Pinpoint the cell where the given text exists, returning its (X, Y) midpoint coordinate. 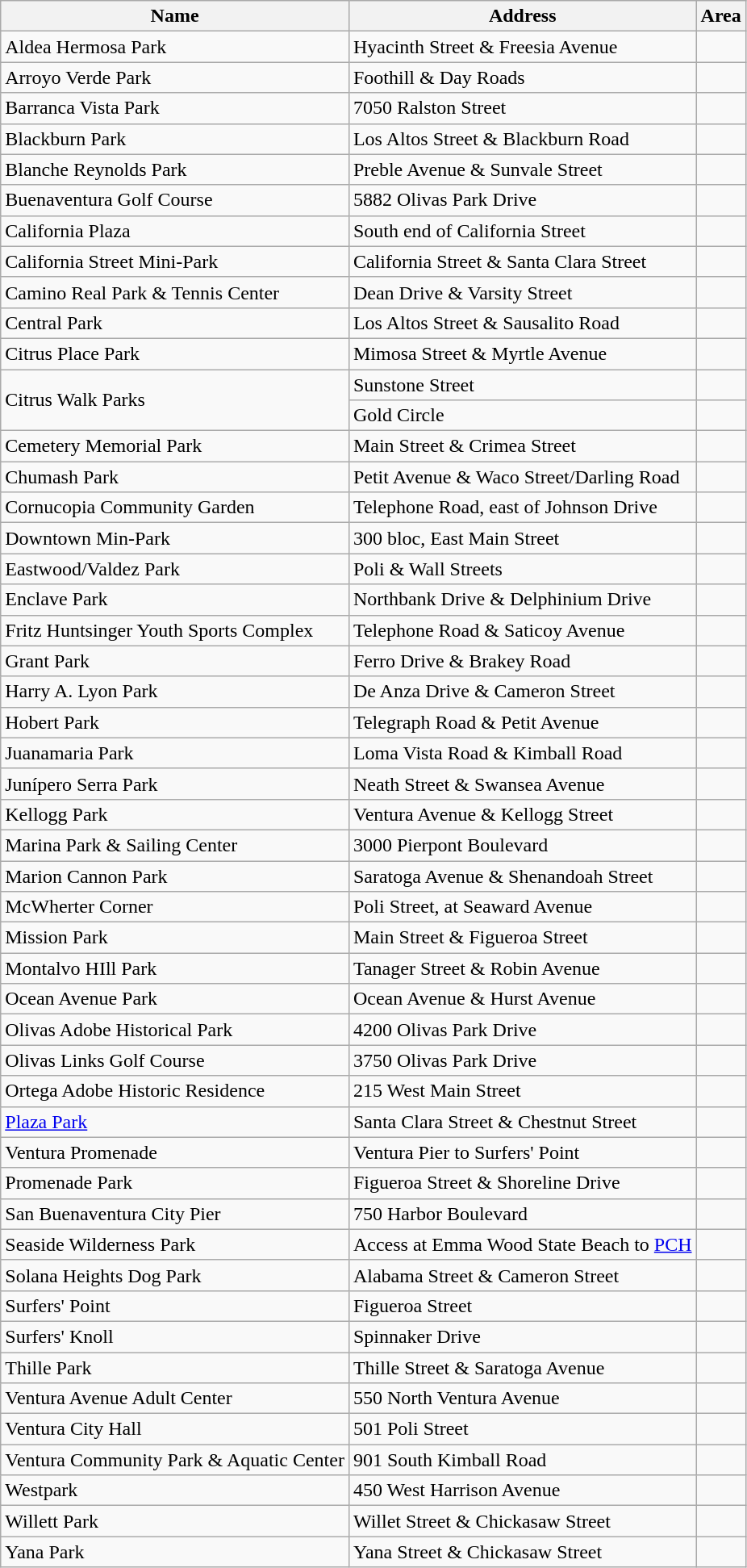
Preble Avenue & Sunvale Street (523, 169)
Ventura City Hall (175, 1429)
Ortega Adobe Historic Residence (175, 1091)
Cemetery Memorial Park (175, 446)
Eastwood/Valdez Park (175, 569)
Willet Street & Chickasaw Street (523, 1521)
Neath Street & Swansea Avenue (523, 784)
Kellogg Park (175, 814)
Mimosa Street & Myrtle Avenue (523, 353)
750 Harbor Boulevard (523, 1214)
Ocean Avenue & Hurst Avenue (523, 999)
Blanche Reynolds Park (175, 169)
Marion Cannon Park (175, 876)
Ventura Pier to Surfers' Point (523, 1152)
Santa Clara Street & Chestnut Street (523, 1122)
3750 Olivas Park Drive (523, 1060)
Promenade Park (175, 1183)
Ferro Drive & Brakey Road (523, 661)
Cornucopia Community Garden (175, 508)
California Street Mini-Park (175, 261)
Chumash Park (175, 477)
Address (523, 16)
Area (721, 16)
Olivas Adobe Historical Park (175, 1030)
San Buenaventura City Pier (175, 1214)
Name (175, 16)
Surfers' Knoll (175, 1336)
Plaza Park (175, 1122)
501 Poli Street (523, 1429)
California Plaza (175, 231)
Ventura Avenue Adult Center (175, 1399)
Mission Park (175, 938)
Figueroa Street (523, 1306)
Petit Avenue & Waco Street/Darling Road (523, 477)
Ventura Community Park & Aquatic Center (175, 1460)
Juanamaria Park (175, 753)
Camino Real Park & Tennis Center (175, 292)
South end of California Street (523, 231)
215 West Main Street (523, 1091)
Tanager Street & Robin Avenue (523, 968)
McWherter Corner (175, 907)
5882 Olivas Park Drive (523, 200)
Enclave Park (175, 600)
Northbank Drive & Delphinium Drive (523, 600)
Junípero Serra Park (175, 784)
7050 Ralston Street (523, 108)
California Street & Santa Clara Street (523, 261)
De Anza Drive & Cameron Street (523, 692)
Thille Street & Saratoga Avenue (523, 1368)
550 North Ventura Avenue (523, 1399)
Hobert Park (175, 722)
Citrus Place Park (175, 353)
Barranca Vista Park (175, 108)
Surfers' Point (175, 1306)
Saratoga Avenue & Shenandoah Street (523, 876)
Seaside Wilderness Park (175, 1244)
Dean Drive & Varsity Street (523, 292)
Olivas Links Golf Course (175, 1060)
Aldea Hermosa Park (175, 47)
Hyacinth Street & Freesia Avenue (523, 47)
Alabama Street & Cameron Street (523, 1275)
Grant Park (175, 661)
Citrus Walk Parks (175, 400)
Telephone Road, east of Johnson Drive (523, 508)
Yana Park (175, 1552)
Access at Emma Wood State Beach to PCH (523, 1244)
Sunstone Street (523, 385)
Thille Park (175, 1368)
901 South Kimball Road (523, 1460)
Fritz Huntsinger Youth Sports Complex (175, 630)
Spinnaker Drive (523, 1336)
450 West Harrison Avenue (523, 1491)
Figueroa Street & Shoreline Drive (523, 1183)
Ventura Promenade (175, 1152)
Arroyo Verde Park (175, 77)
Central Park (175, 323)
Telegraph Road & Petit Avenue (523, 722)
Downtown Min-Park (175, 538)
Ventura Avenue & Kellogg Street (523, 814)
Yana Street & Chickasaw Street (523, 1552)
Foothill & Day Roads (523, 77)
Poli & Wall Streets (523, 569)
Buenaventura Golf Course (175, 200)
Los Altos Street & Blackburn Road (523, 139)
Loma Vista Road & Kimball Road (523, 753)
4200 Olivas Park Drive (523, 1030)
3000 Pierpont Boulevard (523, 845)
Gold Circle (523, 416)
Main Street & Crimea Street (523, 446)
Los Altos Street & Sausalito Road (523, 323)
Telephone Road & Saticoy Avenue (523, 630)
Westpark (175, 1491)
Main Street & Figueroa Street (523, 938)
Poli Street, at Seaward Avenue (523, 907)
Ocean Avenue Park (175, 999)
Montalvo HIll Park (175, 968)
Marina Park & Sailing Center (175, 845)
Willett Park (175, 1521)
300 bloc, East Main Street (523, 538)
Solana Heights Dog Park (175, 1275)
Blackburn Park (175, 139)
Harry A. Lyon Park (175, 692)
